Identify which cell holds the provided text, then report its (x, y) central coordinate. 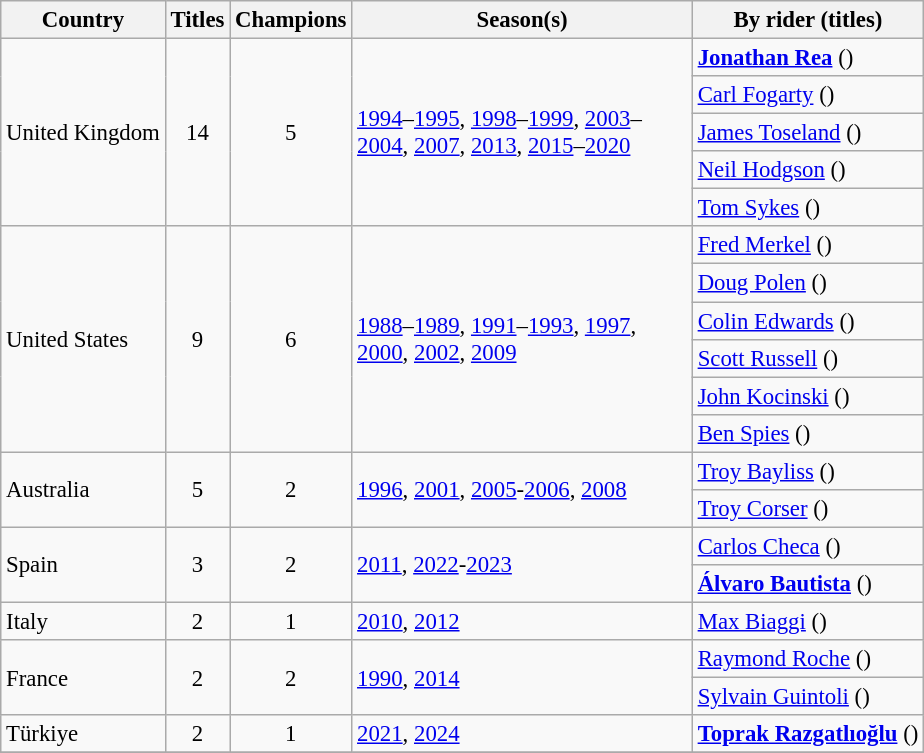
Tom Sykes () (808, 208)
Álvaro Bautista () (808, 584)
By rider (titles) (808, 20)
Italy (83, 621)
United Kingdom (83, 133)
Country (83, 20)
United States (83, 339)
Carlos Checa () (808, 546)
France (83, 678)
Troy Corser () (808, 509)
1988–1989, 1991–1993, 1997, 2000, 2002, 2009 (522, 339)
Titles (198, 20)
Season(s) (522, 20)
1994–1995, 1998–1999, 2003–2004, 2007, 2013, 2015–2020 (522, 133)
Colin Edwards () (808, 321)
Neil Hodgson () (808, 170)
Fred Merkel () (808, 245)
14 (198, 133)
Champions (291, 20)
Raymond Roche () (808, 659)
3 (198, 564)
2021, 2024 (522, 734)
James Toseland () (808, 133)
1990, 2014 (522, 678)
Türkiye (83, 734)
Carl Fogarty () (808, 95)
Ben Spies () (808, 433)
2011, 2022-2023 (522, 564)
Max Biaggi () (808, 621)
Troy Bayliss () (808, 471)
Toprak Razgatlıoğlu () (808, 734)
2010, 2012 (522, 621)
1996, 2001, 2005-2006, 2008 (522, 490)
John Kocinski () (808, 396)
6 (291, 339)
Australia (83, 490)
Jonathan Rea () (808, 58)
Scott Russell () (808, 358)
9 (198, 339)
Sylvain Guintoli () (808, 697)
Doug Polen () (808, 283)
Spain (83, 564)
